Search for the cell housing the specified text and yield its [x, y] center coordinate. 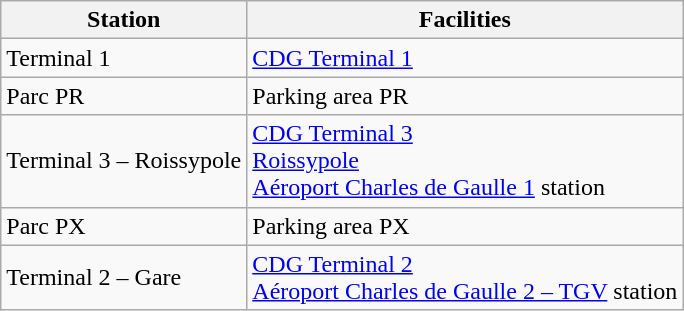
Terminal 2 – Gare [124, 278]
Facilities [465, 20]
Station [124, 20]
Terminal 1 [124, 58]
CDG Terminal 1 [465, 58]
Parking area PX [465, 226]
Parking area PR [465, 96]
CDG Terminal 3RoissypoleAéroport Charles de Gaulle 1 station [465, 161]
Parc PX [124, 226]
CDG Terminal 2Aéroport Charles de Gaulle 2 – TGV station [465, 278]
Parc PR [124, 96]
Terminal 3 – Roissypole [124, 161]
